Extract the (x, y) coordinate from the center of the cell holding the provided text.  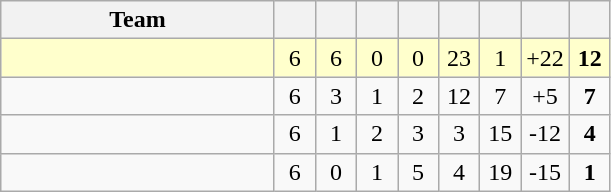
23 (460, 58)
15 (500, 134)
+5 (546, 96)
-12 (546, 134)
5 (418, 172)
-15 (546, 172)
19 (500, 172)
Team (138, 20)
+22 (546, 58)
